Return (X, Y) of the center of cell containing provided text 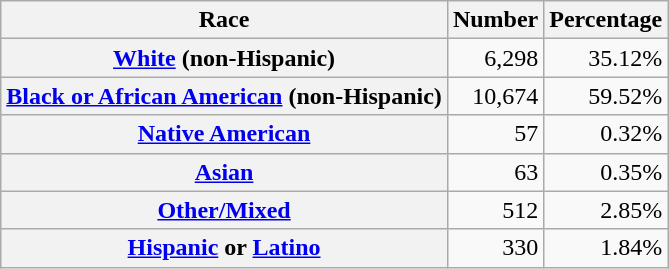
0.35% (606, 172)
59.52% (606, 96)
0.32% (606, 134)
Other/Mixed (224, 210)
57 (495, 134)
Percentage (606, 20)
Race (224, 20)
512 (495, 210)
10,674 (495, 96)
Native American (224, 134)
2.85% (606, 210)
330 (495, 248)
White (non-Hispanic) (224, 58)
6,298 (495, 58)
63 (495, 172)
Asian (224, 172)
1.84% (606, 248)
Hispanic or Latino (224, 248)
Black or African American (non-Hispanic) (224, 96)
Number (495, 20)
35.12% (606, 58)
